Detect which cell encompasses the target text, then output its (x, y) center coordinate. 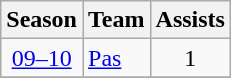
Assists (190, 20)
Season (42, 20)
Pas (116, 58)
Team (116, 20)
1 (190, 58)
09–10 (42, 58)
